Return [X, Y] of the center of cell containing provided text 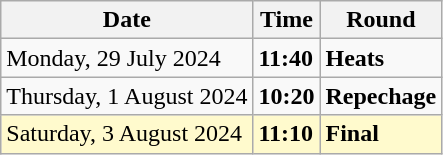
11:10 [286, 134]
Date [127, 20]
Thursday, 1 August 2024 [127, 96]
Repechage [381, 96]
Saturday, 3 August 2024 [127, 134]
Round [381, 20]
Heats [381, 58]
10:20 [286, 96]
Monday, 29 July 2024 [127, 58]
Time [286, 20]
Final [381, 134]
11:40 [286, 58]
